Detect which cell encompasses the target text, then output its (x, y) center coordinate. 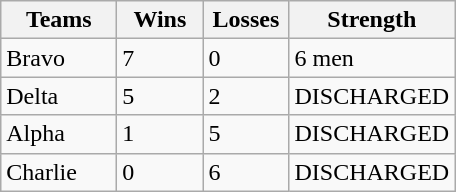
1 (160, 134)
7 (160, 58)
Bravo (59, 58)
6 men (372, 58)
6 (246, 172)
Teams (59, 20)
Charlie (59, 172)
Wins (160, 20)
Strength (372, 20)
Alpha (59, 134)
Losses (246, 20)
Delta (59, 96)
2 (246, 96)
